Provide the (X, Y) coordinate of the cell's center where the given text is located.  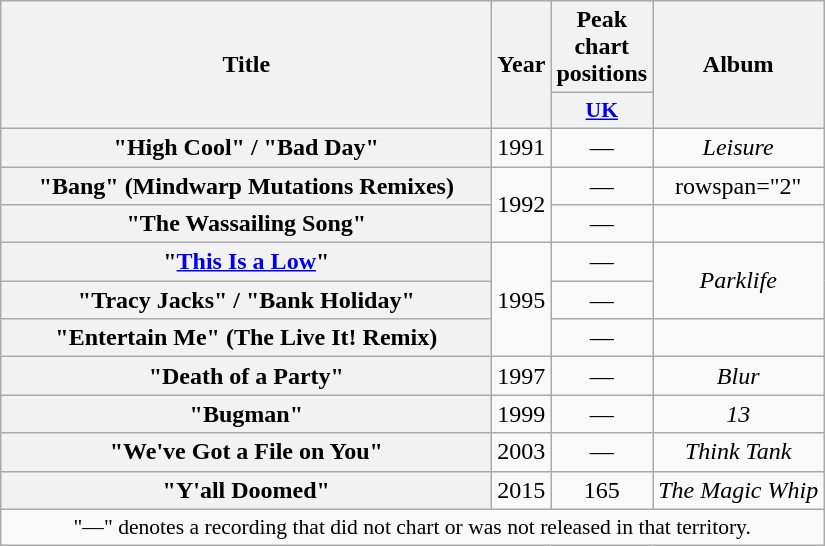
"We've Got a File on You" (246, 452)
"Entertain Me" (The Live It! Remix) (246, 338)
1997 (522, 376)
"Bugman" (246, 414)
"The Wassailing Song" (246, 224)
"Tracy Jacks" / "Bank Holiday" (246, 300)
"—" denotes a recording that did not chart or was not released in that territory. (412, 527)
Blur (738, 376)
"High Cool" / "Bad Day" (246, 147)
2015 (522, 490)
"Y'all Doomed" (246, 490)
1995 (522, 300)
1992 (522, 204)
Leisure (738, 147)
The Magic Whip (738, 490)
Think Tank (738, 452)
Peak chart positions (602, 47)
"Bang" (Mindwarp Mutations Remixes) (246, 185)
Parklife (738, 281)
rowspan="2" (738, 185)
"This Is a Low" (246, 262)
Year (522, 65)
"Death of a Party" (246, 376)
UK (602, 111)
13 (738, 414)
165 (602, 490)
Album (738, 65)
1999 (522, 414)
2003 (522, 452)
Title (246, 65)
1991 (522, 147)
